Identify which cell holds the provided text, then report its [x, y] central coordinate. 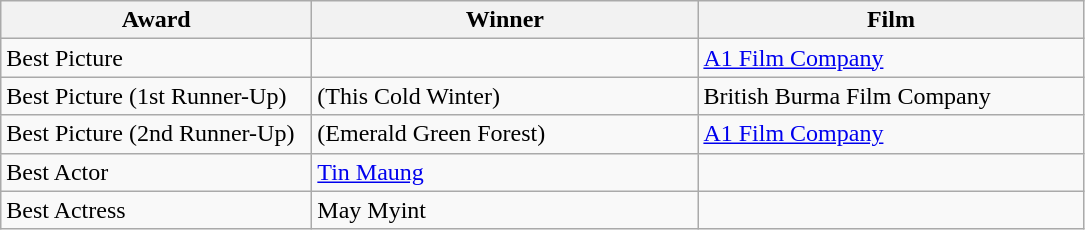
Best Actor [156, 172]
May Myint [505, 210]
(Emerald Green Forest) [505, 134]
Best Picture (1st Runner-Up) [156, 96]
Film [891, 20]
British Burma Film Company [891, 96]
Winner [505, 20]
(This Cold Winter) [505, 96]
Award [156, 20]
Best Picture (2nd Runner-Up) [156, 134]
Best Actress [156, 210]
Tin Maung [505, 172]
Best Picture [156, 58]
